For the text-containing cell, return its midpoint in [x, y] coordinate format. 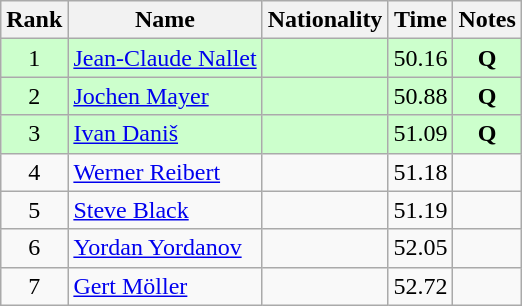
Notes [487, 20]
Gert Möller [165, 286]
2 [34, 96]
Nationality [325, 20]
Rank [34, 20]
52.72 [420, 286]
51.18 [420, 172]
4 [34, 172]
51.19 [420, 210]
5 [34, 210]
50.16 [420, 58]
1 [34, 58]
6 [34, 248]
52.05 [420, 248]
50.88 [420, 96]
Name [165, 20]
Jochen Mayer [165, 96]
Steve Black [165, 210]
Time [420, 20]
Ivan Daniš [165, 134]
51.09 [420, 134]
Jean-Claude Nallet [165, 58]
Yordan Yordanov [165, 248]
7 [34, 286]
3 [34, 134]
Werner Reibert [165, 172]
